Locate the cell with the specified text and output its (X, Y) center coordinate. 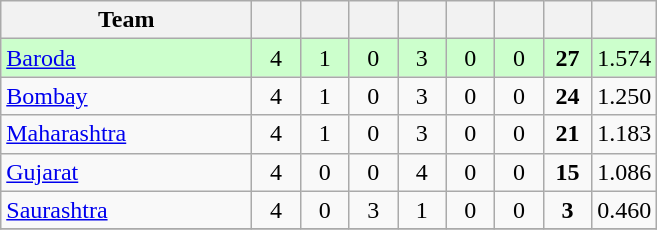
Saurashtra (126, 210)
1.086 (624, 172)
27 (568, 58)
Gujarat (126, 172)
1.183 (624, 134)
Bombay (126, 96)
15 (568, 172)
21 (568, 134)
Team (126, 20)
1.250 (624, 96)
Baroda (126, 58)
24 (568, 96)
Maharashtra (126, 134)
1.574 (624, 58)
0.460 (624, 210)
